Extract the (x, y) coordinate from the center of the cell holding the provided text.  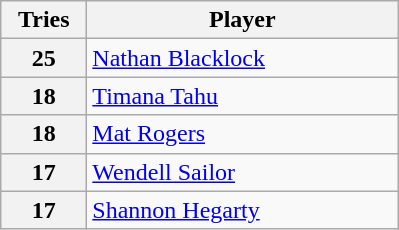
25 (44, 58)
Timana Tahu (242, 96)
Mat Rogers (242, 134)
Player (242, 20)
Nathan Blacklock (242, 58)
Shannon Hegarty (242, 210)
Wendell Sailor (242, 172)
Tries (44, 20)
